Return (X, Y) of the center of cell containing provided text 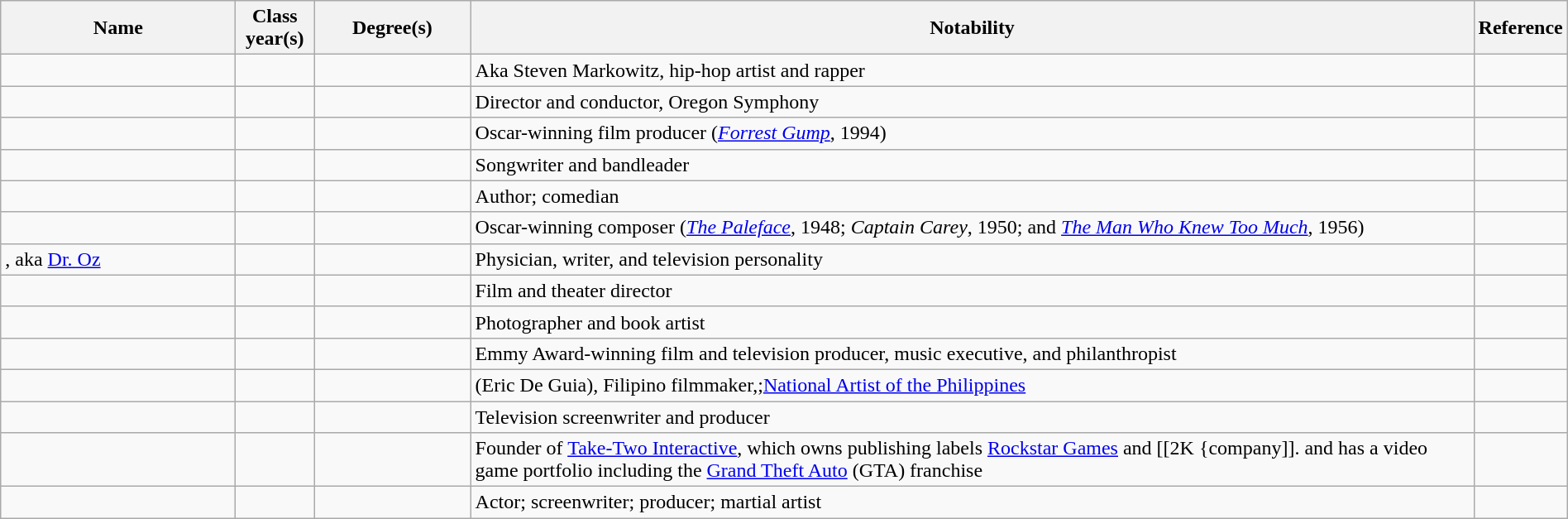
, aka Dr. Oz (118, 259)
Television screenwriter and producer (973, 416)
Film and theater director (973, 291)
Physician, writer, and television personality (973, 259)
Notability (973, 28)
Director and conductor, Oregon Symphony (973, 102)
Emmy Award-winning film and television producer, music executive, and philanthropist (973, 353)
(Eric De Guia), Filipino filmmaker,;National Artist of the Philippines (973, 385)
Aka Steven Markowitz, hip-hop artist and rapper (973, 70)
Photographer and book artist (973, 322)
Songwriter and bandleader (973, 165)
Oscar-winning composer (The Paleface, 1948; Captain Carey, 1950; and The Man Who Knew Too Much, 1956) (973, 228)
Reference (1520, 28)
Class year(s) (275, 28)
Oscar-winning film producer (Forrest Gump, 1994) (973, 133)
Author; comedian (973, 196)
Actor; screenwriter; producer; martial artist (973, 502)
Degree(s) (392, 28)
Name (118, 28)
